Extract the [X, Y] coordinate from the center of the cell holding the provided text.  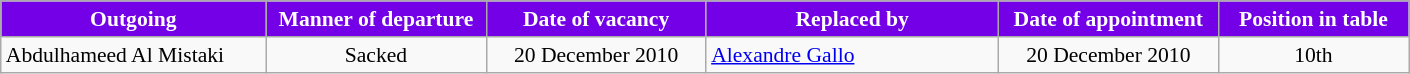
Sacked [376, 55]
Replaced by [852, 19]
Abdulhameed Al Mistaki [134, 55]
Date of appointment [1108, 19]
Outgoing [134, 19]
10th [1313, 55]
Position in table [1313, 19]
Manner of departure [376, 19]
Date of vacancy [596, 19]
Alexandre Gallo [852, 55]
